Return the [x, y] coordinate for the center point of the cell that contains the specified text.  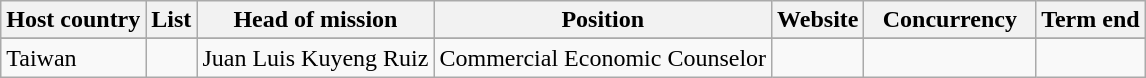
List [172, 20]
Host country [74, 20]
Head of mission [316, 20]
Taiwan [74, 58]
Term end [1091, 20]
Concurrency [950, 20]
Commercial Economic Counselor [603, 58]
Juan Luis Kuyeng Ruiz [316, 58]
Position [603, 20]
Website [818, 20]
